Pinpoint the cell where the given text exists, returning its (X, Y) midpoint coordinate. 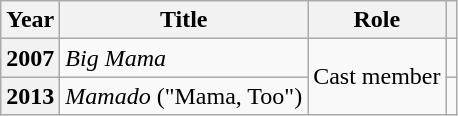
Big Mama (184, 58)
Title (184, 20)
Year (30, 20)
Role (377, 20)
2013 (30, 96)
Cast member (377, 77)
Mamado ("Mama, Too") (184, 96)
2007 (30, 58)
